Locate the cell with the specified text and output its (x, y) center coordinate. 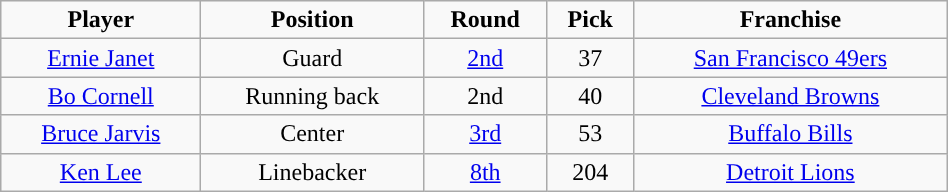
Round (484, 20)
Ernie Janet (101, 58)
8th (484, 172)
Running back (312, 96)
Cleveland Browns (791, 96)
Franchise (791, 20)
Ken Lee (101, 172)
Detroit Lions (791, 172)
40 (590, 96)
Player (101, 20)
Guard (312, 58)
37 (590, 58)
3rd (484, 134)
San Francisco 49ers (791, 58)
Bruce Jarvis (101, 134)
Center (312, 134)
Position (312, 20)
204 (590, 172)
53 (590, 134)
Buffalo Bills (791, 134)
Linebacker (312, 172)
Pick (590, 20)
Bo Cornell (101, 96)
